Search for the cell housing the specified text and yield its [x, y] center coordinate. 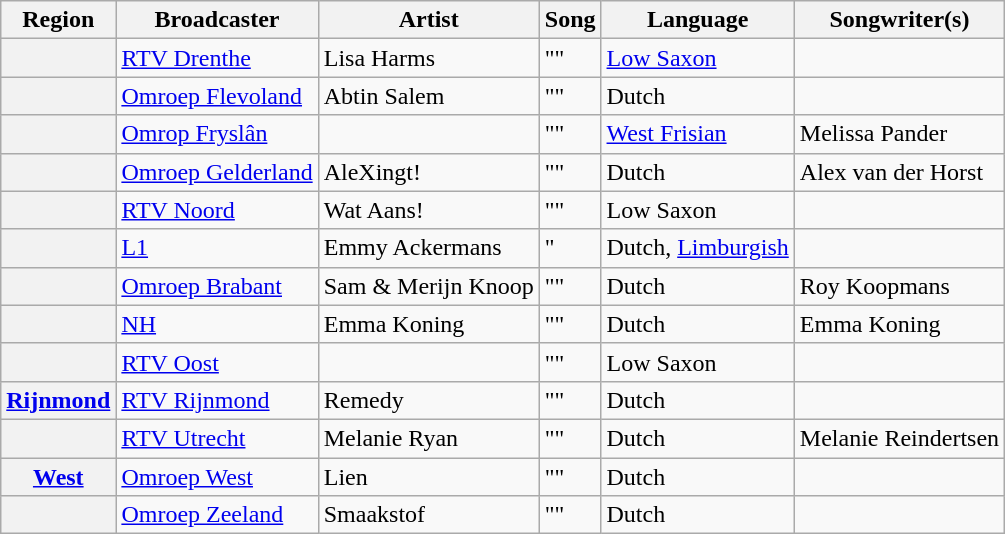
Omroep Brabant [217, 286]
Lien [428, 477]
Dutch, Limburgish [698, 248]
Melanie Ryan [428, 438]
RTV Rijnmond [217, 400]
Omroep Zeeland [217, 515]
Melissa Pander [899, 134]
Omrop Fryslân [217, 134]
West Frisian [698, 134]
AleXingt! [428, 172]
RTV Noord [217, 210]
Lisa Harms [428, 58]
Alex van der Horst [899, 172]
Region [58, 20]
L1 [217, 248]
Omroep Gelderland [217, 172]
Emmy Ackermans [428, 248]
Melanie Reindertsen [899, 438]
Songwriter(s) [899, 20]
Roy Koopmans [899, 286]
Sam & Merijn Knoop [428, 286]
Rijnmond [58, 400]
" [570, 248]
RTV Oost [217, 362]
Song [570, 20]
Smaakstof [428, 515]
NH [217, 324]
Omroep West [217, 477]
RTV Utrecht [217, 438]
West [58, 477]
Abtin Salem [428, 96]
Omroep Flevoland [217, 96]
Wat Aans! [428, 210]
Remedy [428, 400]
RTV Drenthe [217, 58]
Broadcaster [217, 20]
Artist [428, 20]
Language [698, 20]
